From the cell containing the given text, extract its center point as [X, Y] coordinate. 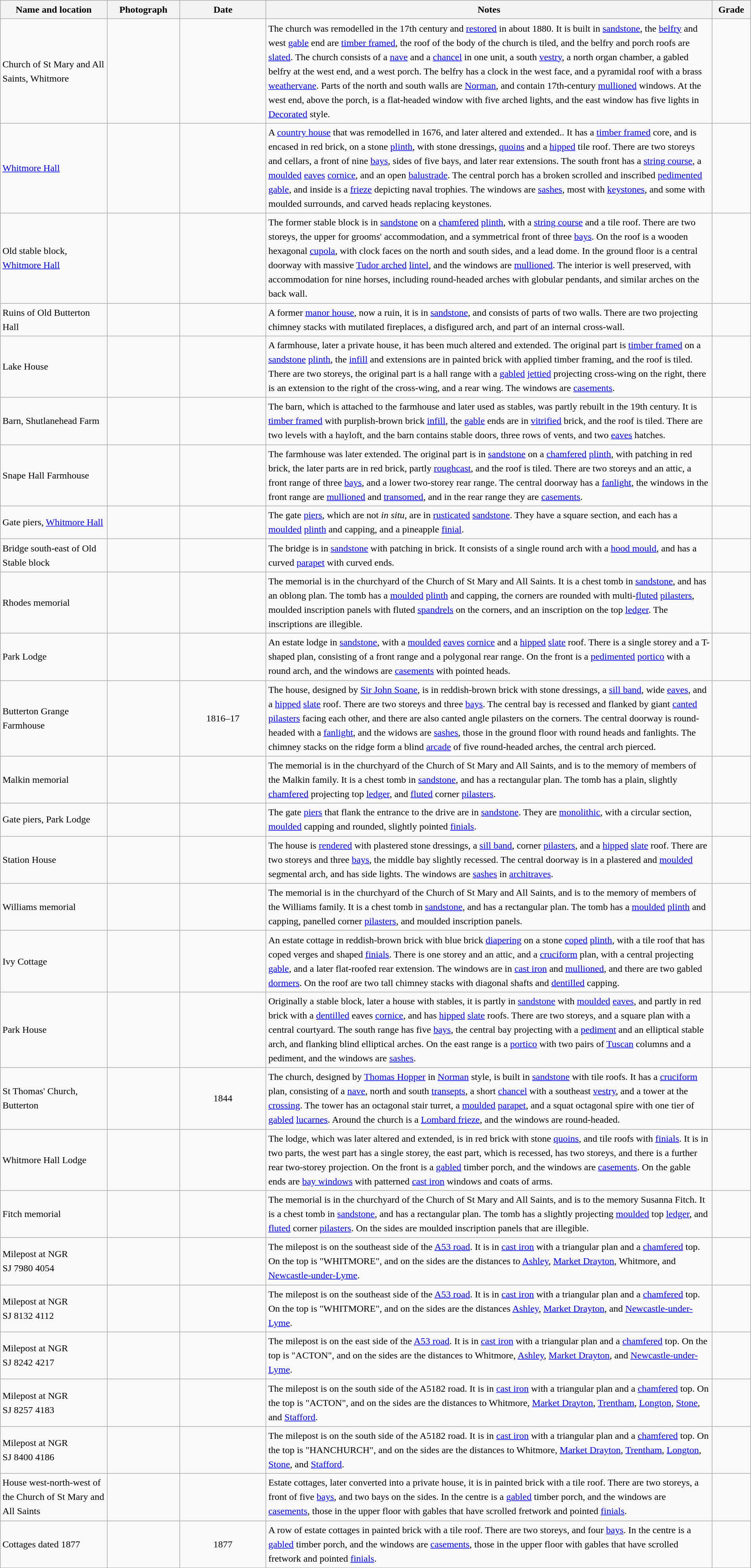
Williams memorial [54, 907]
Milepost at NGRSJ 8132 4112 [54, 1308]
Bridge south-east of Old Stable block [54, 555]
Whitmore Hall Lodge [54, 1160]
Snape Hall Farmhouse [54, 475]
Butterton Grange Farmhouse [54, 719]
Lake House [54, 367]
Ivy Cottage [54, 961]
Church of St Mary and All Saints, Whitmore [54, 71]
Milepost at NGRSJ 8242 4217 [54, 1356]
Cottages dated 1877 [54, 1544]
Notes [489, 10]
Rhodes memorial [54, 602]
Station House [54, 860]
Name and location [54, 10]
Ruins of Old Butterton Hall [54, 319]
1844 [223, 1098]
1816–17 [223, 719]
House west-north-west of the Church of St Mary and All Saints [54, 1497]
Fitch memorial [54, 1214]
St Thomas' Church, Butterton [54, 1098]
Malkin memorial [54, 780]
Gate piers, Park Lodge [54, 820]
Date [223, 10]
Milepost at NGRSJ 7980 4054 [54, 1261]
Park House [54, 1030]
1877 [223, 1544]
Photograph [143, 10]
Gate piers, Whitmore Hall [54, 522]
Grade [731, 10]
Milepost at NGRSJ 8257 4183 [54, 1402]
Whitmore Hall [54, 168]
Park Lodge [54, 657]
Old stable block, Whitmore Hall [54, 258]
Barn, Shutlanehead Farm [54, 421]
Milepost at NGRSJ 8400 4186 [54, 1450]
The bridge is in sandstone with patching in brick. It consists of a single round arch with a hood mould, and has a curved parapet with curved ends. [489, 555]
